Provide the (X, Y) coordinate of the cell's center where the given text is located.  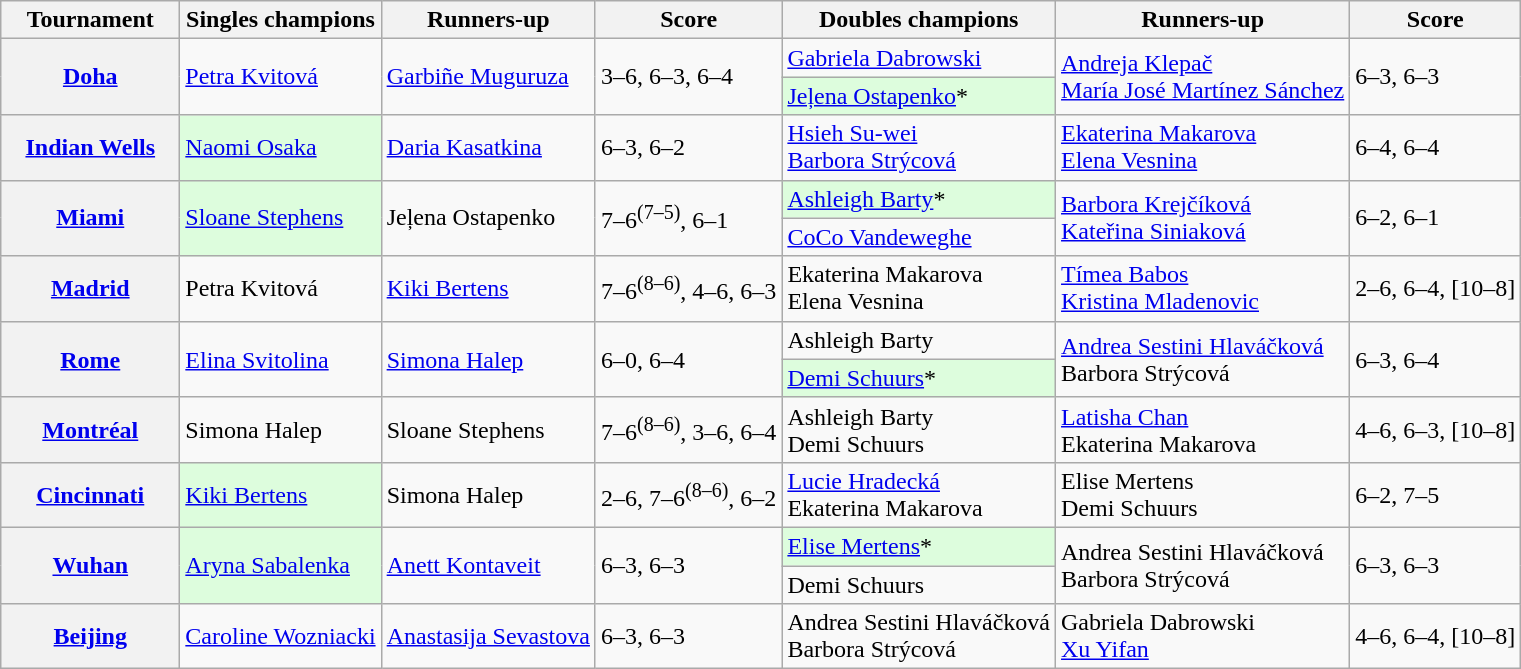
Cincinnati (90, 494)
Anett Kontaveit (488, 565)
Tímea Babos Kristina Mladenovic (1203, 288)
7–6(8–6), 3–6, 6–4 (688, 430)
Latisha Chan Ekaterina Makarova (1203, 430)
Singles champions (280, 20)
4–6, 6–3, [10–8] (1436, 430)
Ashleigh Barty (919, 340)
Beijing (90, 636)
Elina Svitolina (280, 359)
Ashleigh Barty* (919, 199)
Demi Schuurs (919, 585)
Elise Mertens Demi Schuurs (1203, 494)
Madrid (90, 288)
4–6, 6–4, [10–8] (1436, 636)
6–2, 6–1 (1436, 218)
Rome (90, 359)
Andreja Klepač María José Martínez Sánchez (1203, 77)
6–4, 6–4 (1436, 148)
Montréal (90, 430)
Gabriela Dabrowski (919, 58)
Demi Schuurs* (919, 378)
Elise Mertens* (919, 546)
Doubles champions (919, 20)
6–3, 6–2 (688, 148)
2–6, 7–6(8–6), 6–2 (688, 494)
6–0, 6–4 (688, 359)
Barbora Krejčíková Kateřina Siniaková (1203, 218)
Aryna Sabalenka (280, 565)
Gabriela Dabrowski Xu Yifan (1203, 636)
Naomi Osaka (280, 148)
Miami (90, 218)
Wuhan (90, 565)
3–6, 6–3, 6–4 (688, 77)
Jeļena Ostapenko (488, 218)
Doha (90, 77)
7–6(8–6), 4–6, 6–3 (688, 288)
Garbiñe Muguruza (488, 77)
Indian Wells (90, 148)
Caroline Wozniacki (280, 636)
Tournament (90, 20)
Daria Kasatkina (488, 148)
Hsieh Su-wei Barbora Strýcová (919, 148)
Lucie Hradecká Ekaterina Makarova (919, 494)
7–6(7–5), 6–1 (688, 218)
6–3, 6–4 (1436, 359)
6–2, 7–5 (1436, 494)
2–6, 6–4, [10–8] (1436, 288)
Jeļena Ostapenko* (919, 96)
Anastasija Sevastova (488, 636)
Ashleigh Barty Demi Schuurs (919, 430)
CoCo Vandeweghe (919, 237)
